For the text-containing cell, return its midpoint in [x, y] coordinate format. 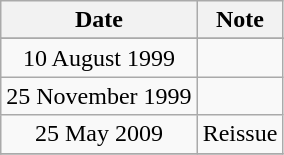
Date [99, 20]
25 May 2009 [99, 134]
25 November 1999 [99, 96]
10 August 1999 [99, 58]
Note [240, 20]
Reissue [240, 134]
